Scan for the cell matching the given text and deliver its [X, Y] coordinate at center. 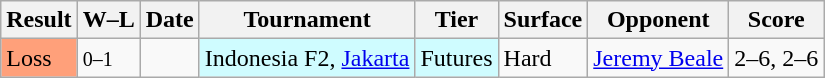
Indonesia F2, Jakarta [307, 58]
Tier [456, 20]
Date [170, 20]
Hard [543, 58]
Futures [456, 58]
0–1 [108, 58]
Result [39, 20]
Tournament [307, 20]
Opponent [658, 20]
Score [776, 20]
Surface [543, 20]
Loss [39, 58]
2–6, 2–6 [776, 58]
Jeremy Beale [658, 58]
W–L [108, 20]
